Search for the cell housing the specified text and yield its [X, Y] center coordinate. 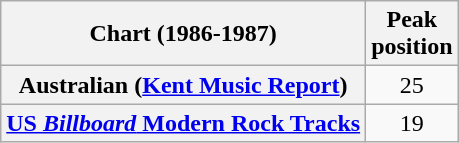
Chart (1986-1987) [184, 34]
Australian (Kent Music Report) [184, 85]
Peakposition [412, 34]
19 [412, 123]
25 [412, 85]
US Billboard Modern Rock Tracks [184, 123]
